Extract the (X, Y) coordinate from the center of the cell holding the provided text.  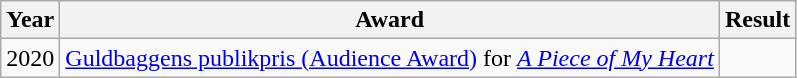
Result (757, 20)
Guldbaggens publikpris (Audience Award) for A Piece of My Heart (390, 58)
Year (30, 20)
2020 (30, 58)
Award (390, 20)
